Return (x, y) of the center of cell containing provided text 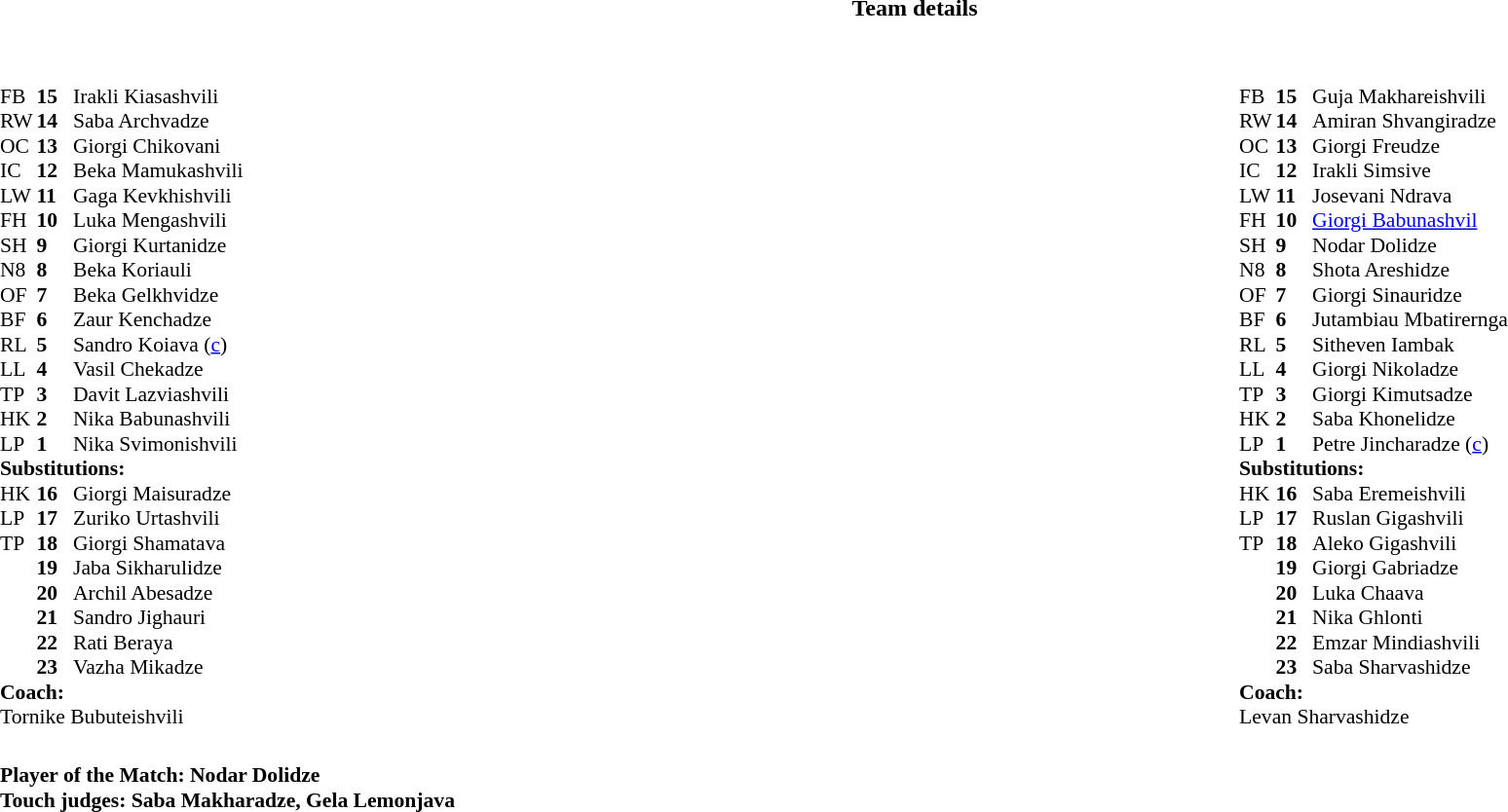
Aleko Gigashvili (1411, 543)
Nika Babunashvili (158, 420)
Emzar Mindiashvili (1411, 643)
Sandro Jighauri (158, 618)
Vazha Mikadze (158, 667)
Shota Areshidze (1411, 270)
Saba Sharvashidze (1411, 667)
Zuriko Urtashvili (158, 519)
Giorgi Kurtanidze (158, 245)
Archil Abesadze (158, 593)
Sandro Koiava (c) (158, 345)
Rati Beraya (158, 643)
Beka Gelkhvidze (158, 295)
Nika Svimonishvili (158, 444)
Levan Sharvashidze (1374, 718)
Irakli Simsive (1411, 170)
Amiran Shvangiradze (1411, 122)
Sitheven Iambak (1411, 345)
Giorgi Nikoladze (1411, 369)
Gaga Kevkhishvili (158, 196)
Guja Makhareishvili (1411, 96)
Beka Koriauli (158, 270)
Giorgi Shamatava (158, 543)
Giorgi Babunashvil (1411, 221)
Giorgi Kimutsadze (1411, 394)
Vasil Chekadze (158, 369)
Giorgi Chikovani (158, 146)
Jutambiau Mbatirernga (1411, 320)
Luka Chaava (1411, 593)
Davit Lazviashvili (158, 394)
Josevani Ndrava (1411, 196)
Irakli Kiasashvili (158, 96)
Giorgi Sinauridze (1411, 295)
Nika Ghlonti (1411, 618)
Luka Mengashvili (158, 221)
Ruslan Gigashvili (1411, 519)
Giorgi Freudze (1411, 146)
Beka Mamukashvili (158, 170)
Tornike Bubuteishvili (121, 718)
Giorgi Maisuradze (158, 494)
Saba Khonelidze (1411, 420)
Giorgi Gabriadze (1411, 568)
Petre Jincharadze (c) (1411, 444)
Zaur Kenchadze (158, 320)
Nodar Dolidze (1411, 245)
Saba Archvadze (158, 122)
Jaba Sikharulidze (158, 568)
Saba Eremeishvili (1411, 494)
